Return the [X, Y] coordinate for the center point of the cell that contains the specified text.  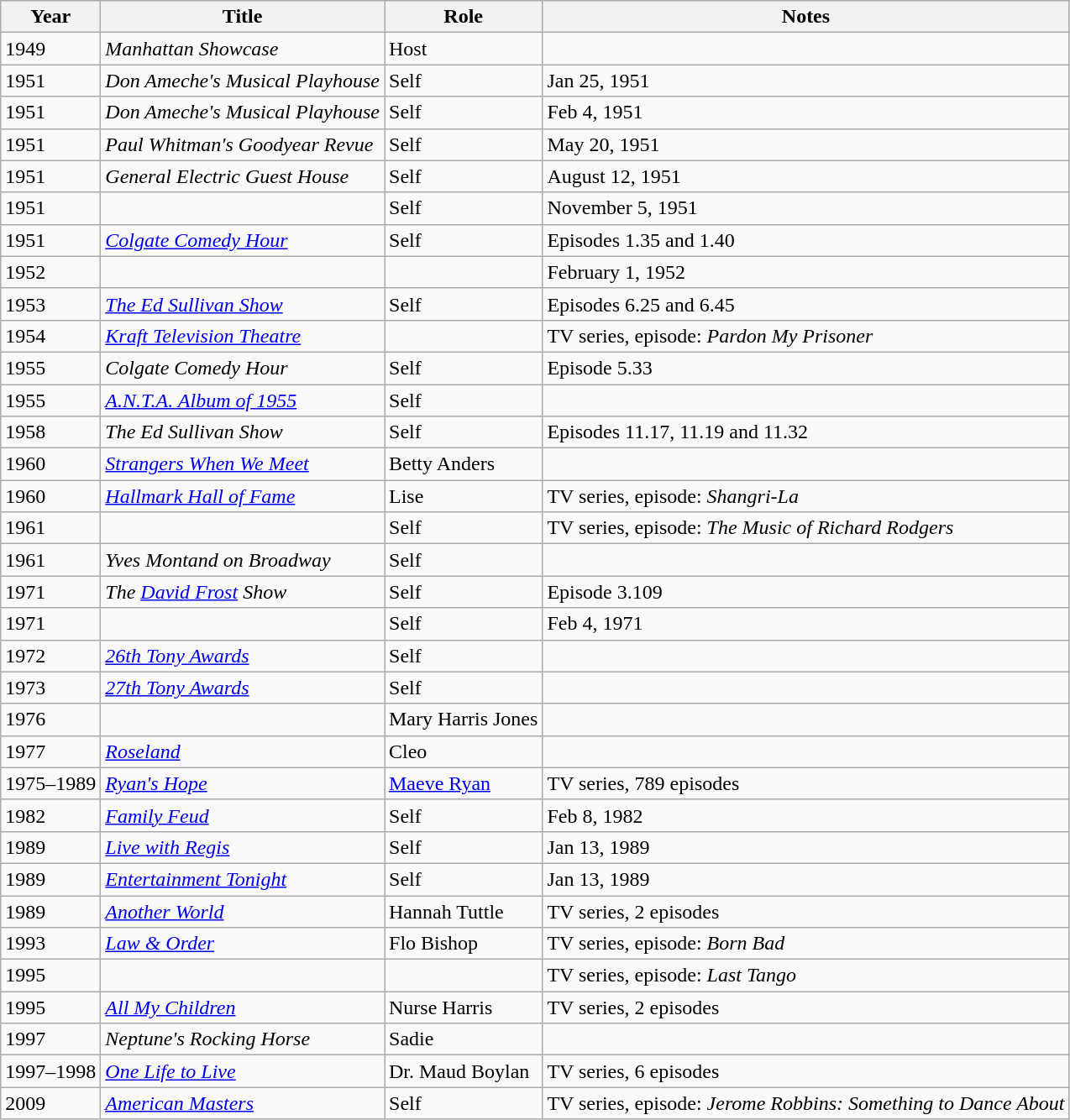
Year [50, 17]
Entertainment Tonight [243, 879]
1972 [50, 656]
TV series, episode: The Music of Richard Rodgers [806, 528]
Sadie [464, 1039]
Lise [464, 496]
TV series, 789 episodes [806, 783]
Manhattan Showcase [243, 49]
Law & Order [243, 944]
Episode 3.109 [806, 592]
TV series, 6 episodes [806, 1071]
1949 [50, 49]
1954 [50, 336]
1973 [50, 688]
TV series, episode: Pardon My Prisoner [806, 336]
Paul Whitman's Goodyear Revue [243, 144]
Maeve Ryan [464, 783]
Episodes 11.17, 11.19 and 11.32 [806, 432]
1976 [50, 720]
Host [464, 49]
Episodes 6.25 and 6.45 [806, 304]
2009 [50, 1103]
TV series, episode: Born Bad [806, 944]
Family Feud [243, 815]
A.N.T.A. Album of 1955 [243, 400]
General Electric Guest House [243, 176]
The David Frost Show [243, 592]
Flo Bishop [464, 944]
Notes [806, 17]
Live with Regis [243, 847]
27th Tony Awards [243, 688]
Role [464, 17]
1975–1989 [50, 783]
Neptune's Rocking Horse [243, 1039]
TV series, episode: Shangri-La [806, 496]
Betty Anders [464, 464]
1953 [50, 304]
Hannah Tuttle [464, 911]
1958 [50, 432]
Roseland [243, 751]
Feb 4, 1951 [806, 113]
Nurse Harris [464, 1007]
August 12, 1951 [806, 176]
Jan 25, 1951 [806, 81]
1997 [50, 1039]
Feb 4, 1971 [806, 624]
Another World [243, 911]
1993 [50, 944]
May 20, 1951 [806, 144]
Kraft Television Theatre [243, 336]
Strangers When We Meet [243, 464]
American Masters [243, 1103]
TV series, episode: Last Tango [806, 976]
Ryan's Hope [243, 783]
November 5, 1951 [806, 208]
Episode 5.33 [806, 368]
Feb 8, 1982 [806, 815]
1952 [50, 272]
Cleo [464, 751]
1977 [50, 751]
Title [243, 17]
Yves Montand on Broadway [243, 560]
1982 [50, 815]
TV series, episode: Jerome Robbins: Something to Dance About [806, 1103]
Dr. Maud Boylan [464, 1071]
February 1, 1952 [806, 272]
Hallmark Hall of Fame [243, 496]
Episodes 1.35 and 1.40 [806, 240]
All My Children [243, 1007]
Mary Harris Jones [464, 720]
26th Tony Awards [243, 656]
One Life to Live [243, 1071]
1997–1998 [50, 1071]
